Search for the cell housing the specified text and yield its (X, Y) center coordinate. 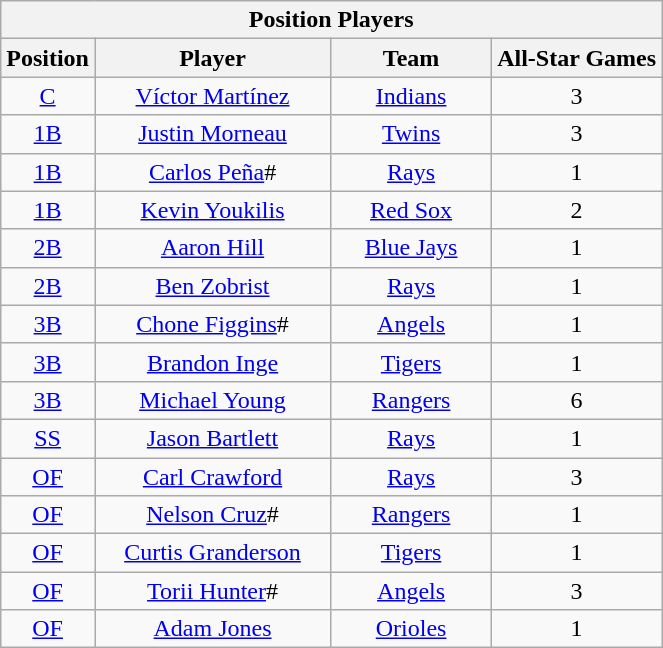
Twins (412, 134)
Carlos Peña# (212, 172)
SS (48, 438)
Indians (412, 96)
Ben Zobrist (212, 286)
Kevin Youkilis (212, 210)
All-Star Games (577, 58)
Víctor Martínez (212, 96)
Carl Crawford (212, 477)
Orioles (412, 629)
6 (577, 400)
Torii Hunter# (212, 591)
Michael Young (212, 400)
Position Players (332, 20)
Adam Jones (212, 629)
Blue Jays (412, 248)
Chone Figgins# (212, 324)
Red Sox (412, 210)
Brandon Inge (212, 362)
Nelson Cruz# (212, 515)
C (48, 96)
Team (412, 58)
Jason Bartlett (212, 438)
Justin Morneau (212, 134)
Curtis Granderson (212, 553)
Player (212, 58)
Aaron Hill (212, 248)
2 (577, 210)
Position (48, 58)
